Return the (X, Y) coordinate for the center point of the cell that contains the specified text.  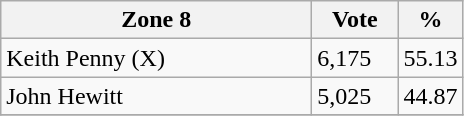
44.87 (430, 96)
6,175 (355, 58)
% (430, 20)
Keith Penny (X) (156, 58)
55.13 (430, 58)
5,025 (355, 96)
John Hewitt (156, 96)
Zone 8 (156, 20)
Vote (355, 20)
